For the text-containing cell, return its midpoint in (X, Y) coordinate format. 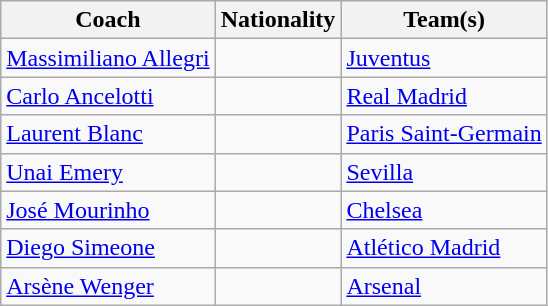
Sevilla (444, 172)
Diego Simeone (108, 248)
Coach (108, 20)
Nationality (278, 20)
José Mourinho (108, 210)
Team(s) (444, 20)
Paris Saint-Germain (444, 134)
Carlo Ancelotti (108, 96)
Real Madrid (444, 96)
Arsenal (444, 286)
Chelsea (444, 210)
Massimiliano Allegri (108, 58)
Juventus (444, 58)
Atlético Madrid (444, 248)
Arsène Wenger (108, 286)
Unai Emery (108, 172)
Laurent Blanc (108, 134)
